Return [x, y] of the center of cell containing provided text 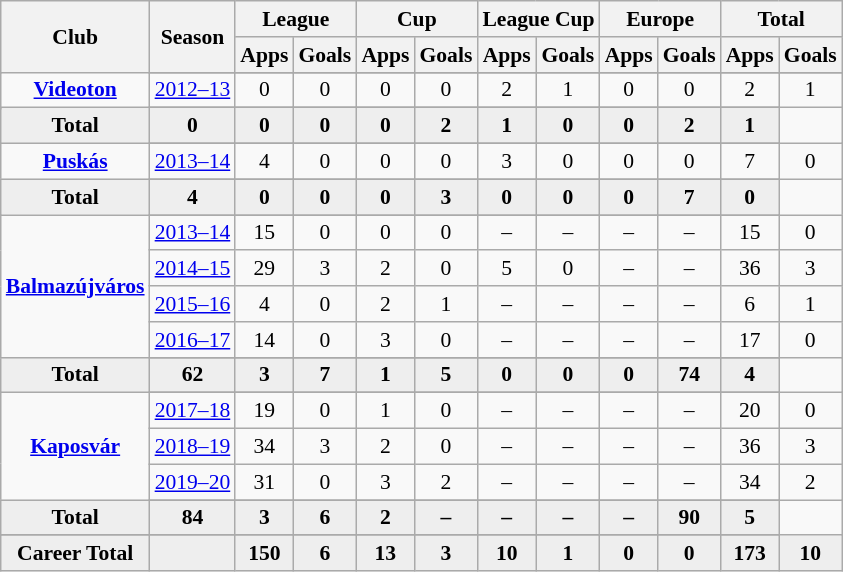
31 [264, 482]
Videoton [76, 90]
2017–18 [193, 411]
20 [750, 411]
2019–20 [193, 482]
74 [690, 375]
Puskás [76, 162]
17 [750, 340]
19 [264, 411]
Kaposvár [76, 446]
League Cup [538, 19]
League [296, 19]
29 [264, 269]
2014–15 [193, 269]
Career Total [76, 554]
13 [385, 554]
84 [193, 518]
2016–17 [193, 340]
2012–13 [193, 90]
Season [193, 36]
Balmazújváros [76, 286]
90 [690, 518]
Club [76, 36]
2018–19 [193, 447]
2015–16 [193, 304]
Cup [416, 19]
14 [264, 340]
173 [750, 554]
62 [193, 375]
150 [264, 554]
Europe [660, 19]
